Detect which cell encompasses the target text, then output its (X, Y) center coordinate. 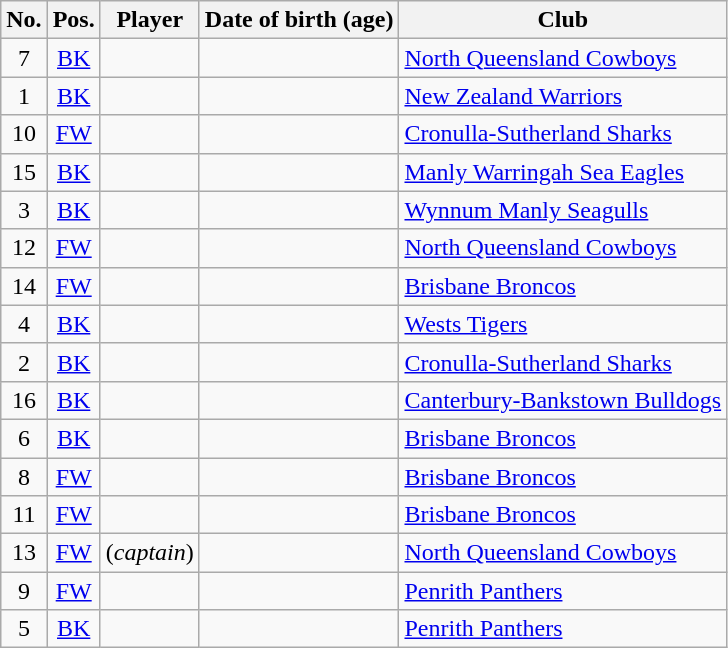
2 (24, 362)
9 (24, 591)
8 (24, 477)
10 (24, 134)
(captain) (150, 553)
7 (24, 58)
1 (24, 96)
Player (150, 20)
Canterbury-Bankstown Bulldogs (563, 400)
11 (24, 515)
Wests Tigers (563, 324)
Manly Warringah Sea Eagles (563, 172)
15 (24, 172)
Pos. (74, 20)
14 (24, 286)
Date of birth (age) (299, 20)
4 (24, 324)
Club (563, 20)
16 (24, 400)
5 (24, 629)
Wynnum Manly Seagulls (563, 210)
12 (24, 248)
No. (24, 20)
3 (24, 210)
6 (24, 438)
New Zealand Warriors (563, 96)
13 (24, 553)
